Pinpoint the cell where the given text exists, returning its (x, y) midpoint coordinate. 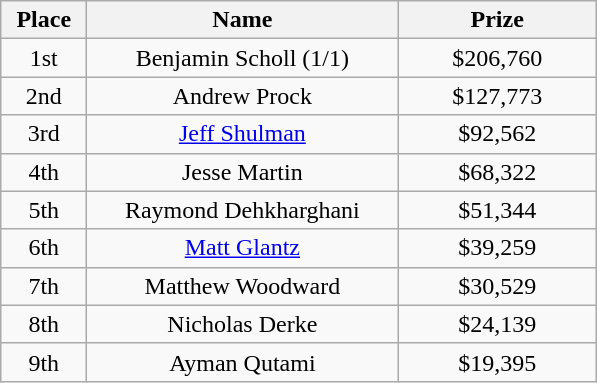
Matt Glantz (242, 248)
$68,322 (498, 172)
Andrew Prock (242, 96)
2nd (44, 96)
$24,139 (498, 324)
$19,395 (498, 362)
Jesse Martin (242, 172)
Name (242, 20)
4th (44, 172)
Jeff Shulman (242, 134)
Matthew Woodward (242, 286)
5th (44, 210)
6th (44, 248)
$127,773 (498, 96)
Prize (498, 20)
Ayman Qutami (242, 362)
7th (44, 286)
Raymond Dehkharghani (242, 210)
3rd (44, 134)
9th (44, 362)
$206,760 (498, 58)
$39,259 (498, 248)
Place (44, 20)
Benjamin Scholl (1/1) (242, 58)
$30,529 (498, 286)
1st (44, 58)
Nicholas Derke (242, 324)
$51,344 (498, 210)
8th (44, 324)
$92,562 (498, 134)
